Capture the cell that displays the provided text and extract its (X, Y) central coordinate. 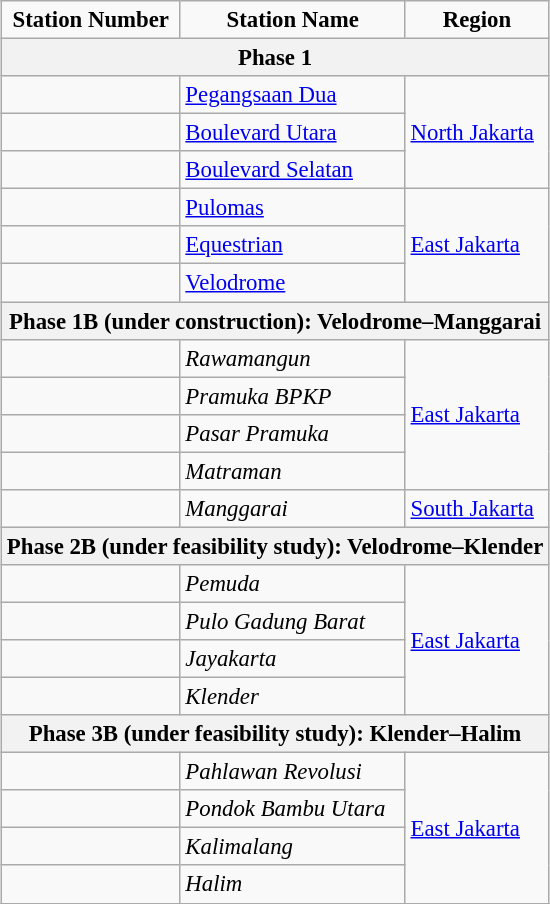
Pondok Bambu Utara (292, 809)
Station Name (292, 20)
Halim (292, 885)
Pramuka BPKP (292, 396)
Region (476, 20)
Phase 3B (under feasibility study): Klender–Halim (276, 734)
Phase 1B (under construction): Velodrome–Manggarai (276, 321)
Pahlawan Revolusi (292, 772)
Klender (292, 697)
Boulevard Utara (292, 133)
Rawamangun (292, 358)
Matraman (292, 471)
Kalimalang (292, 847)
Phase 2B (under feasibility study): Velodrome–Klender (276, 546)
Phase 1 (276, 58)
Equestrian (292, 245)
Jayakarta (292, 659)
North Jakarta (476, 132)
Manggarai (292, 509)
Pasar Pramuka (292, 433)
Pemuda (292, 584)
Station Number (92, 20)
South Jakarta (476, 509)
Pulo Gadung Barat (292, 621)
Boulevard Selatan (292, 170)
Pegangsaan Dua (292, 95)
Pulomas (292, 208)
Velodrome (292, 283)
